Return [x, y] of the center of cell containing provided text 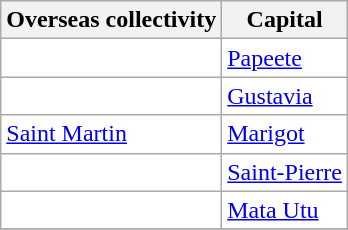
Capital [285, 20]
Saint Martin [112, 134]
Saint-Pierre [285, 172]
Papeete [285, 58]
Gustavia [285, 96]
Marigot [285, 134]
Overseas collectivity [112, 20]
Mata Utu [285, 210]
